Locate the cell with the specified text and output its [x, y] center coordinate. 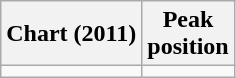
Chart (2011) [72, 34]
Peakposition [188, 34]
